Find where the given text appears and provide that cell's center as [x, y] coordinate. 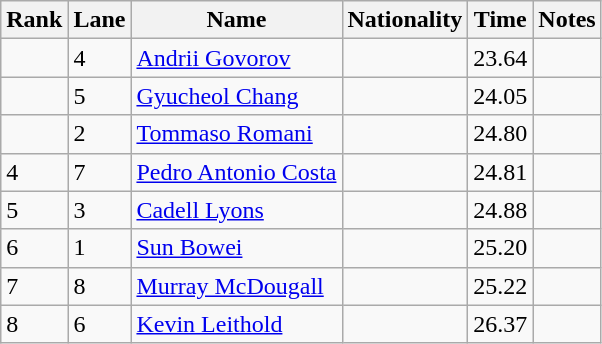
2 [100, 134]
25.20 [500, 248]
24.88 [500, 210]
26.37 [500, 324]
Notes [567, 20]
Rank [34, 20]
23.64 [500, 58]
Pedro Antonio Costa [236, 172]
24.81 [500, 172]
Lane [100, 20]
24.80 [500, 134]
Cadell Lyons [236, 210]
Gyucheol Chang [236, 96]
Sun Bowei [236, 248]
3 [100, 210]
1 [100, 248]
Name [236, 20]
Kevin Leithold [236, 324]
Andrii Govorov [236, 58]
Time [500, 20]
Tommaso Romani [236, 134]
Nationality [405, 20]
25.22 [500, 286]
Murray McDougall [236, 286]
24.05 [500, 96]
